For the text-containing cell, return its midpoint in (x, y) coordinate format. 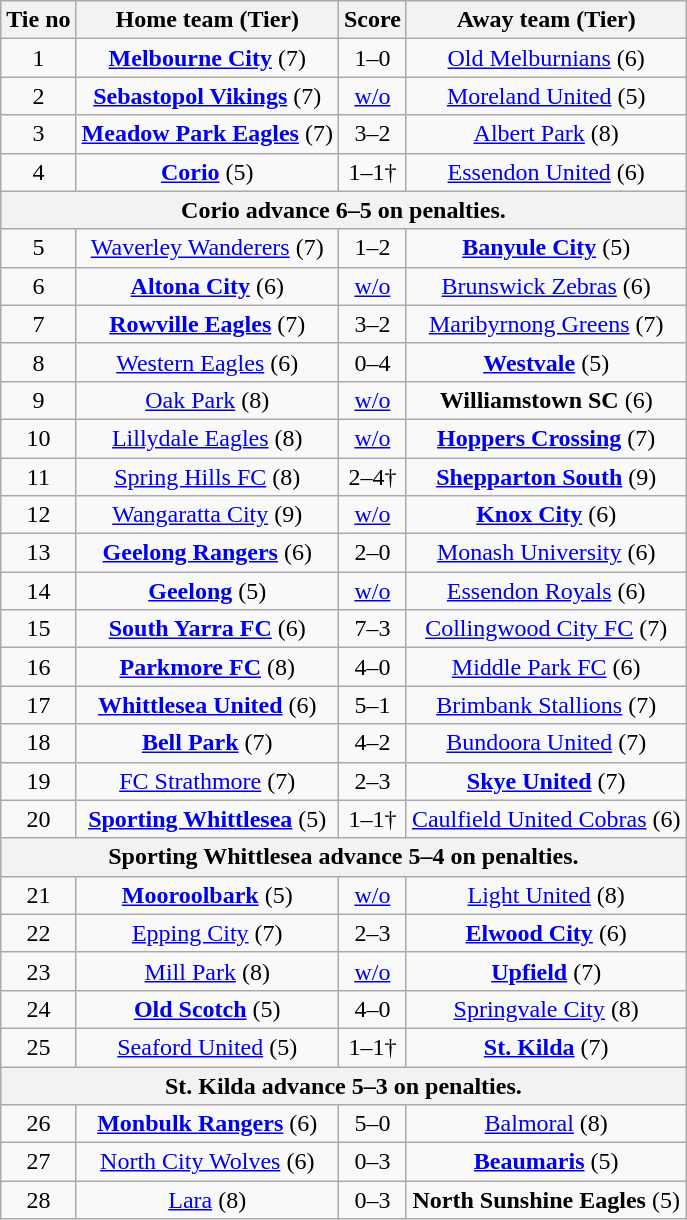
5–0 (372, 1124)
Shepparton South (9) (546, 477)
Hoppers Crossing (7) (546, 438)
11 (38, 477)
0–4 (372, 362)
24 (38, 1009)
1–2 (372, 248)
Beaumaris (5) (546, 1162)
21 (38, 895)
17 (38, 705)
Essendon Royals (6) (546, 591)
Moreland United (5) (546, 96)
14 (38, 591)
3 (38, 134)
Skye United (7) (546, 781)
Essendon United (6) (546, 172)
Westvale (5) (546, 362)
Oak Park (8) (207, 400)
Sporting Whittlesea (5) (207, 819)
Bell Park (7) (207, 743)
5–1 (372, 705)
8 (38, 362)
Lara (8) (207, 1200)
15 (38, 629)
Tie no (38, 20)
Caulfield United Cobras (6) (546, 819)
Balmoral (8) (546, 1124)
28 (38, 1200)
Brunswick Zebras (6) (546, 286)
Banyule City (5) (546, 248)
9 (38, 400)
Melbourne City (7) (207, 58)
Old Melburnians (6) (546, 58)
Lillydale Eagles (8) (207, 438)
Parkmore FC (8) (207, 667)
19 (38, 781)
Home team (Tier) (207, 20)
22 (38, 933)
Western Eagles (6) (207, 362)
2–4† (372, 477)
Mooroolbark (5) (207, 895)
6 (38, 286)
27 (38, 1162)
Corio (5) (207, 172)
Corio advance 6–5 on penalties. (344, 210)
Elwood City (6) (546, 933)
7 (38, 324)
Bundoora United (7) (546, 743)
26 (38, 1124)
Geelong Rangers (6) (207, 553)
2–0 (372, 553)
Williamstown SC (6) (546, 400)
Light United (8) (546, 895)
2 (38, 96)
Score (372, 20)
Knox City (6) (546, 515)
Sporting Whittlesea advance 5–4 on penalties. (344, 857)
Sebastopol Vikings (7) (207, 96)
FC Strathmore (7) (207, 781)
25 (38, 1047)
Waverley Wanderers (7) (207, 248)
Springvale City (8) (546, 1009)
1–0 (372, 58)
23 (38, 971)
Brimbank Stallions (7) (546, 705)
Epping City (7) (207, 933)
Monbulk Rangers (6) (207, 1124)
Maribyrnong Greens (7) (546, 324)
South Yarra FC (6) (207, 629)
Middle Park FC (6) (546, 667)
Monash University (6) (546, 553)
5 (38, 248)
St. Kilda (7) (546, 1047)
16 (38, 667)
Upfield (7) (546, 971)
12 (38, 515)
Wangaratta City (9) (207, 515)
4 (38, 172)
St. Kilda advance 5–3 on penalties. (344, 1085)
20 (38, 819)
North Sunshine Eagles (5) (546, 1200)
Whittlesea United (6) (207, 705)
Collingwood City FC (7) (546, 629)
Geelong (5) (207, 591)
Mill Park (8) (207, 971)
Old Scotch (5) (207, 1009)
1 (38, 58)
13 (38, 553)
Meadow Park Eagles (7) (207, 134)
Away team (Tier) (546, 20)
18 (38, 743)
Albert Park (8) (546, 134)
Rowville Eagles (7) (207, 324)
4–2 (372, 743)
Altona City (6) (207, 286)
10 (38, 438)
7–3 (372, 629)
North City Wolves (6) (207, 1162)
Spring Hills FC (8) (207, 477)
Seaford United (5) (207, 1047)
